Output the [X, Y] coordinate of the center of the cell containing the given text.  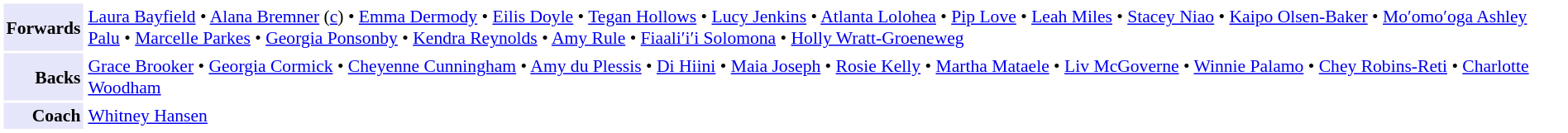
Backs [43, 76]
Whitney Hansen [825, 116]
Forwards [43, 26]
Coach [43, 116]
